For the text-containing cell, return its midpoint in [x, y] coordinate format. 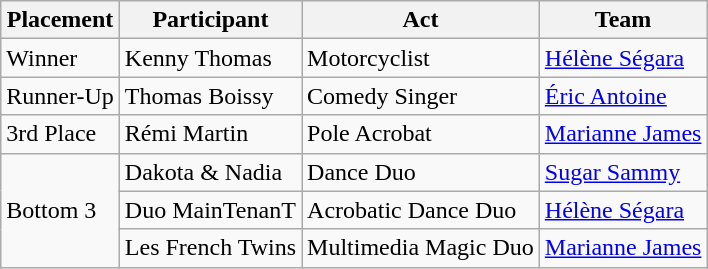
Acrobatic Dance Duo [421, 210]
Act [421, 20]
Thomas Boissy [210, 96]
Team [623, 20]
Dance Duo [421, 172]
Dakota & Nadia [210, 172]
Participant [210, 20]
Rémi Martin [210, 134]
Winner [60, 58]
Duo MainTenanT [210, 210]
Runner-Up [60, 96]
Pole Acrobat [421, 134]
Placement [60, 20]
Éric Antoine [623, 96]
3rd Place [60, 134]
Les French Twins [210, 248]
Kenny Thomas [210, 58]
Sugar Sammy [623, 172]
Motorcyclist [421, 58]
Multimedia Magic Duo [421, 248]
Bottom 3 [60, 210]
Comedy Singer [421, 96]
